Output the (x, y) coordinate of the center of the cell containing the given text.  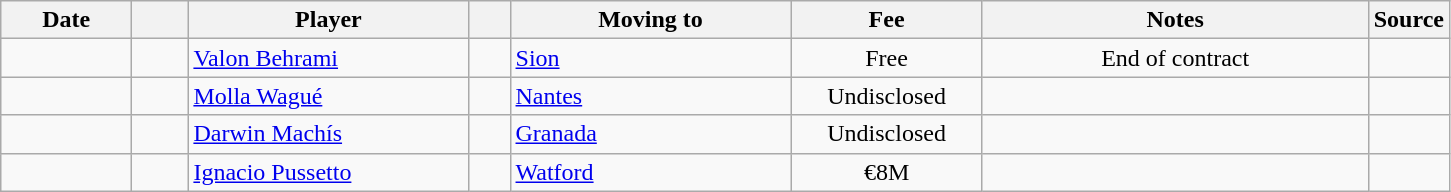
Player (328, 20)
Granada (650, 134)
Watford (650, 172)
Darwin Machís (328, 134)
Notes (1175, 20)
Sion (650, 58)
Valon Behrami (328, 58)
Ignacio Pussetto (328, 172)
Free (886, 58)
€8M (886, 172)
Moving to (650, 20)
Source (1408, 20)
Fee (886, 20)
End of contract (1175, 58)
Nantes (650, 96)
Molla Wagué (328, 96)
Date (66, 20)
